Identify which cell holds the provided text, then report its (x, y) central coordinate. 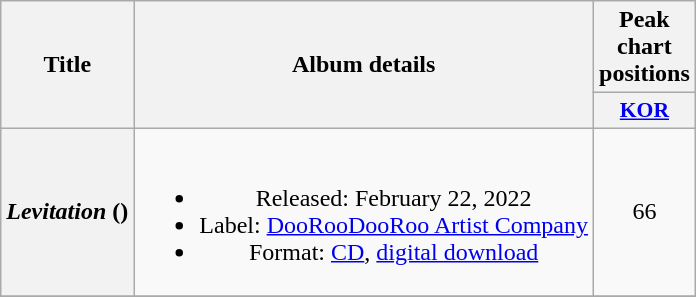
Released: February 22, 2022Label: DooRooDooRoo Artist CompanyFormat: CD, digital download (364, 212)
Levitation () (68, 212)
Title (68, 65)
Album details (364, 65)
KOR (645, 111)
66 (645, 212)
Peak chart positions (645, 47)
